Identify which cell holds the provided text, then report its (x, y) central coordinate. 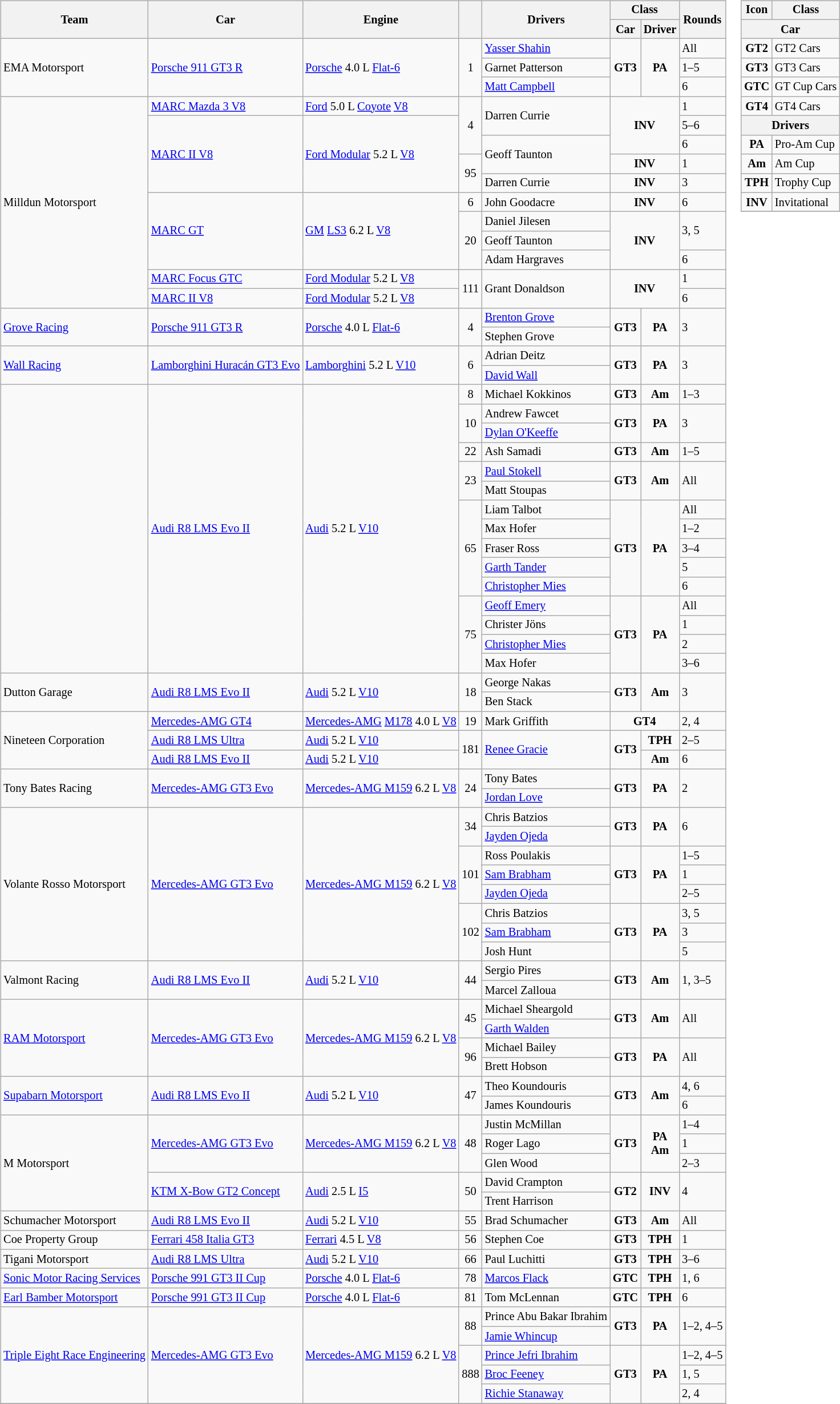
Stephen Grove (546, 337)
Grove Racing (74, 327)
Glen Wood (546, 1163)
Daniel Jilesen (546, 222)
95 (470, 174)
KTM X-Bow GT2 Concept (225, 1192)
1–2 (702, 529)
1, 6 (702, 1278)
George Nakas (546, 683)
1, 5 (702, 1374)
MARC Focus GTC (225, 279)
Ferrari 4.5 L V8 (381, 1240)
Justin McMillan (546, 1125)
181 (470, 750)
96 (470, 1057)
Tigani Motorsport (74, 1259)
Brad Schumacher (546, 1221)
MARC Mazda 3 V8 (225, 106)
Marcel Zalloua (546, 990)
GT3 Cars (806, 68)
48 (470, 1144)
Michael Sheargold (546, 1009)
4, 6 (702, 1086)
5–6 (702, 126)
Ford 5.0 L Coyote V8 (381, 106)
75 (470, 635)
78 (470, 1278)
Wall Racing (74, 365)
Dutton Garage (74, 692)
GT2 Cars (806, 49)
56 (470, 1240)
Paul Stokell (546, 471)
Team (74, 19)
Engine (381, 19)
Jamie Whincup (546, 1336)
Theo Koundouris (546, 1086)
Mercedes-AMG GT4 (225, 721)
23 (470, 481)
44 (470, 980)
Tony Bates Racing (74, 788)
45 (470, 1019)
Renee Gracie (546, 750)
David Crampton (546, 1182)
8 (470, 395)
Garth Tander (546, 568)
Stephen Coe (546, 1240)
Michael Kokkinos (546, 395)
Dylan O'Keeffe (546, 433)
Lamborghini 5.2 L V10 (381, 365)
10 (470, 423)
Tony Bates (546, 779)
101 (470, 875)
PA Am (660, 1144)
Nineteen Corporation (74, 740)
Jordan Love (546, 798)
Volante Rosso Motorsport (74, 884)
1, 3–5 (702, 980)
Ash Samadi (546, 452)
55 (470, 1221)
GT Cup Cars (806, 87)
2–3 (702, 1163)
Ross Poulakis (546, 856)
Geoff Emery (546, 606)
Fraser Ross (546, 548)
Brenton Grove (546, 317)
Am Cup (806, 164)
Audi 2.5 L I5 (381, 1192)
MARC GT (225, 231)
81 (470, 1298)
Christer Jöns (546, 625)
50 (470, 1192)
GT4 Cars (806, 106)
M Motorsport (74, 1163)
Schumacher Motorsport (74, 1221)
Brett Hobson (546, 1067)
Matt Stoupas (546, 490)
Sergio Pires (546, 971)
18 (470, 692)
Rounds (702, 19)
1–3 (702, 395)
John Goodacre (546, 202)
888 (470, 1375)
3–4 (702, 548)
88 (470, 1326)
Milldun Motorsport (74, 202)
102 (470, 932)
Marcos Flack (546, 1278)
Mark Griffith (546, 721)
Supabarn Motorsport (74, 1095)
RAM Motorsport (74, 1038)
111 (470, 289)
Yasser Shahin (546, 49)
1–4 (702, 1125)
Liam Talbot (546, 510)
Tom McLennan (546, 1298)
Roger Lago (546, 1144)
Adam Hargraves (546, 260)
Ferrari 458 Italia GT3 (225, 1240)
Broc Feeney (546, 1374)
20 (470, 241)
Matt Campbell (546, 87)
65 (470, 548)
Prince Abu Bakar Ibrahim (546, 1317)
Prince Jefri Ibrahim (546, 1355)
Ben Stack (546, 702)
19 (470, 721)
24 (470, 788)
EMA Motorsport (74, 67)
GM LS3 6.2 L V8 (381, 231)
Driver (660, 29)
66 (470, 1259)
Mercedes-AMG M178 4.0 L V8 (381, 721)
47 (470, 1095)
Trent Harrison (546, 1201)
Coe Property Group (74, 1240)
Garnet Patterson (546, 68)
Garth Walden (546, 1028)
Trophy Cup (806, 183)
Michael Bailey (546, 1048)
Pro-Am Cup (806, 144)
Josh Hunt (546, 952)
Adrian Deitz (546, 356)
34 (470, 827)
Andrew Fawcet (546, 413)
Lamborghini Huracán GT3 Evo (225, 365)
Earl Bamber Motorsport (74, 1298)
Triple Eight Race Engineering (74, 1355)
Grant Donaldson (546, 289)
Richie Stanaway (546, 1394)
Icon (757, 10)
James Koundouris (546, 1105)
Invitational (806, 202)
22 (470, 452)
Paul Luchitti (546, 1259)
Valmont Racing (74, 980)
David Wall (546, 375)
Sonic Motor Racing Services (74, 1278)
